Return the [x, y] coordinate for the center point of the cell that contains the specified text.  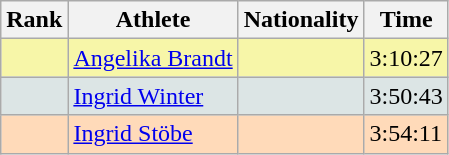
Rank [34, 20]
Ingrid Winter [153, 96]
Ingrid Stöbe [153, 134]
Time [406, 20]
Athlete [153, 20]
3:54:11 [406, 134]
3:50:43 [406, 96]
Nationality [301, 20]
3:10:27 [406, 58]
Angelika Brandt [153, 58]
